For the text-containing cell, return its midpoint in [x, y] coordinate format. 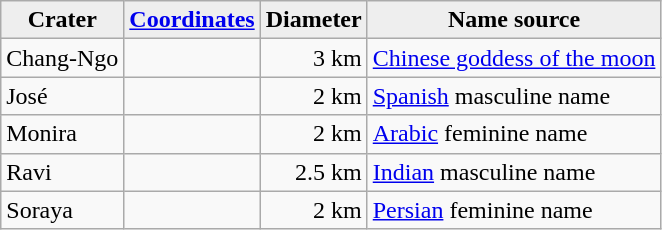
Soraya [62, 210]
Indian masculine name [514, 172]
Ravi [62, 172]
2.5 km [314, 172]
Coordinates [192, 20]
Arabic feminine name [514, 134]
Chang-Ngo [62, 58]
Name source [514, 20]
Diameter [314, 20]
Crater [62, 20]
Spanish masculine name [514, 96]
Persian feminine name [514, 210]
3 km [314, 58]
Monira [62, 134]
José [62, 96]
Chinese goddess of the moon [514, 58]
